Return the [x, y] coordinate for the center point of the cell that contains the specified text.  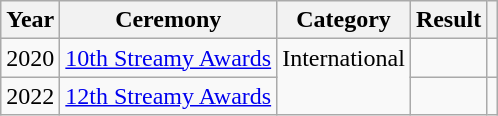
Year [30, 20]
2020 [30, 58]
12th Streamy Awards [168, 96]
International [344, 77]
Category [344, 20]
Result [448, 20]
2022 [30, 96]
10th Streamy Awards [168, 58]
Ceremony [168, 20]
